Scan for the cell matching the given text and deliver its [x, y] coordinate at center. 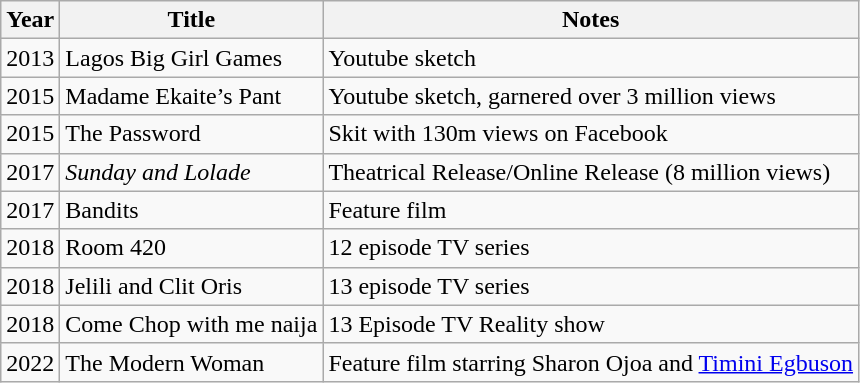
Come Chop with me naija [192, 324]
13 episode TV series [591, 286]
The Password [192, 134]
Lagos Big Girl Games [192, 58]
2022 [30, 362]
Youtube sketch [591, 58]
Skit with 130m views on Facebook [591, 134]
12 episode TV series [591, 248]
2013 [30, 58]
Sunday and Lolade [192, 172]
Madame Ekaite’s Pant [192, 96]
Room 420 [192, 248]
13 Episode TV Reality show [591, 324]
The Modern Woman [192, 362]
Youtube sketch, garnered over 3 million views [591, 96]
Theatrical Release/Online Release (8 million views) [591, 172]
Notes [591, 20]
Feature film [591, 210]
Title [192, 20]
Feature film starring Sharon Ojoa and Timini Egbuson [591, 362]
Bandits [192, 210]
Year [30, 20]
Jelili and Clit Oris [192, 286]
